Detect which cell encompasses the target text, then output its [X, Y] center coordinate. 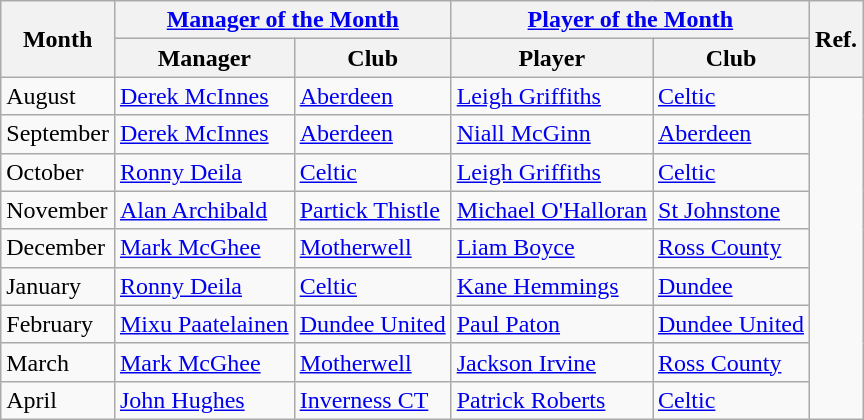
February [58, 324]
Patrick Roberts [552, 400]
Month [58, 39]
Alan Archibald [204, 210]
Ref. [836, 39]
Liam Boyce [552, 248]
August [58, 96]
April [58, 400]
Mixu Paatelainen [204, 324]
Inverness CT [372, 400]
John Hughes [204, 400]
Manager [204, 58]
Paul Paton [552, 324]
March [58, 362]
October [58, 172]
St Johnstone [730, 210]
Kane Hemmings [552, 286]
September [58, 134]
January [58, 286]
Dundee [730, 286]
Player [552, 58]
Niall McGinn [552, 134]
Manager of the Month [282, 20]
Michael O'Halloran [552, 210]
Partick Thistle [372, 210]
Player of the Month [630, 20]
November [58, 210]
Jackson Irvine [552, 362]
December [58, 248]
